From the cell containing the given text, extract its center point as (x, y) coordinate. 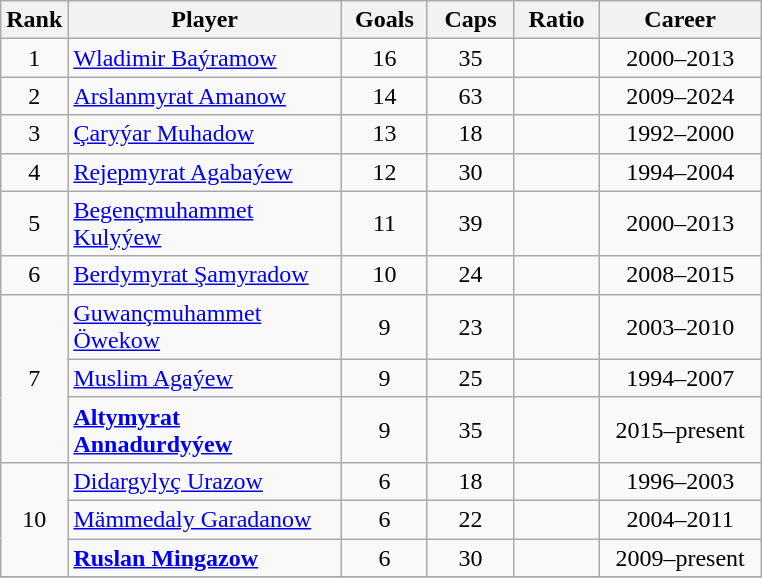
2004–2011 (680, 519)
Altymyrat Annadurdyýew (205, 430)
Berdymyrat Şamyradow (205, 275)
2009–2024 (680, 96)
Begençmuhammet Kulyýew (205, 224)
63 (470, 96)
22 (470, 519)
Çaryýar Muhadow (205, 134)
4 (34, 172)
2008–2015 (680, 275)
2 (34, 96)
24 (470, 275)
3 (34, 134)
Arslanmyrat Amanow (205, 96)
Muslim Agaýew (205, 378)
1 (34, 58)
39 (470, 224)
23 (470, 326)
11 (384, 224)
Guwançmuhammet Öwekow (205, 326)
Ratio (557, 20)
Player (205, 20)
Wladimir Baýramow (205, 58)
7 (34, 378)
25 (470, 378)
5 (34, 224)
Career (680, 20)
12 (384, 172)
1992–2000 (680, 134)
2009–present (680, 557)
Didargylyç Urazow (205, 481)
Rank (34, 20)
Rejepmyrat Agabaýew (205, 172)
16 (384, 58)
2015–present (680, 430)
1994–2004 (680, 172)
1996–2003 (680, 481)
1994–2007 (680, 378)
2003–2010 (680, 326)
13 (384, 134)
14 (384, 96)
Mämmedaly Garadanow (205, 519)
Caps (470, 20)
Goals (384, 20)
Ruslan Mingazow (205, 557)
